Capture the cell that displays the provided text and extract its (x, y) central coordinate. 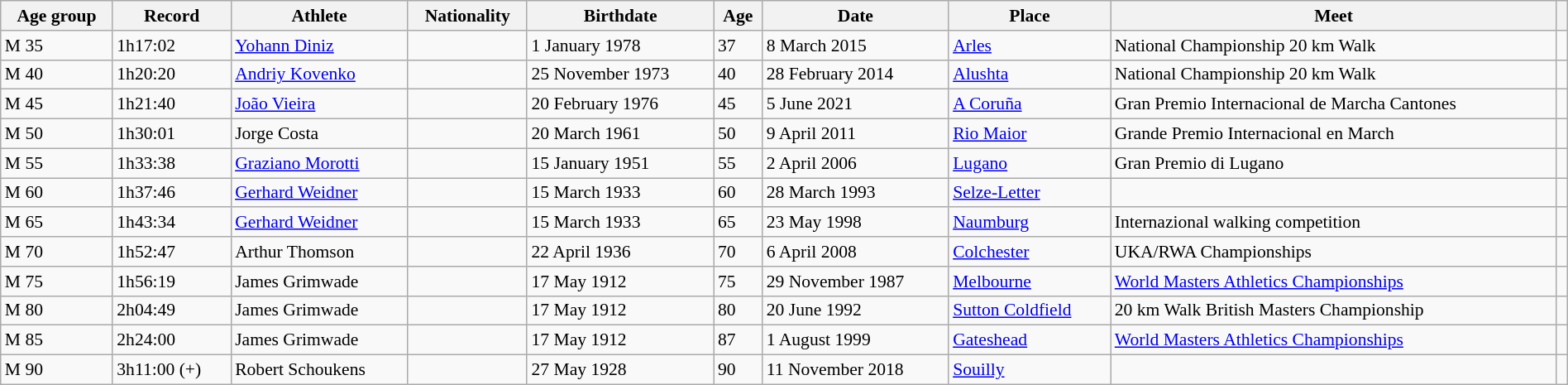
Sutton Coldfield (1030, 310)
20 February 1976 (620, 104)
9 April 2011 (855, 134)
Souilly (1030, 370)
Nationality (467, 16)
20 June 1992 (855, 310)
A Coruña (1030, 104)
M 45 (57, 104)
M 70 (57, 252)
70 (738, 252)
M 55 (57, 163)
15 January 1951 (620, 163)
29 November 1987 (855, 282)
Lugano (1030, 163)
1h43:34 (172, 223)
2 April 2006 (855, 163)
1 August 1999 (855, 340)
3h11:00 (+) (172, 370)
M 85 (57, 340)
37 (738, 46)
M 90 (57, 370)
1h30:01 (172, 134)
Meet (1334, 16)
20 March 1961 (620, 134)
Colchester (1030, 252)
1h52:47 (172, 252)
Andriy Kovenko (319, 75)
Birthdate (620, 16)
Gran Premio Internacional de Marcha Cantones (1334, 104)
Arles (1030, 46)
Arthur Thomson (319, 252)
40 (738, 75)
45 (738, 104)
Place (1030, 16)
22 April 1936 (620, 252)
2h04:49 (172, 310)
Age (738, 16)
8 March 2015 (855, 46)
M 75 (57, 282)
M 40 (57, 75)
28 February 2014 (855, 75)
Athlete (319, 16)
1h21:40 (172, 104)
Age group (57, 16)
65 (738, 223)
Gateshead (1030, 340)
87 (738, 340)
João Vieira (319, 104)
Rio Maior (1030, 134)
Graziano Morotti (319, 163)
25 November 1973 (620, 75)
Yohann Diniz (319, 46)
60 (738, 193)
Robert Schoukens (319, 370)
Selze-Letter (1030, 193)
50 (738, 134)
20 km Walk British Masters Championship (1334, 310)
90 (738, 370)
M 35 (57, 46)
Gran Premio di Lugano (1334, 163)
23 May 1998 (855, 223)
1h37:46 (172, 193)
M 50 (57, 134)
6 April 2008 (855, 252)
5 June 2021 (855, 104)
27 May 1928 (620, 370)
UKA/RWA Championships (1334, 252)
55 (738, 163)
Melbourne (1030, 282)
80 (738, 310)
Jorge Costa (319, 134)
75 (738, 282)
1h56:19 (172, 282)
M 60 (57, 193)
Grande Premio Internacional en March (1334, 134)
28 March 1993 (855, 193)
Alushta (1030, 75)
1h20:20 (172, 75)
1 January 1978 (620, 46)
1h33:38 (172, 163)
M 65 (57, 223)
Internazional walking competition (1334, 223)
M 80 (57, 310)
1h17:02 (172, 46)
Record (172, 16)
2h24:00 (172, 340)
Naumburg (1030, 223)
Date (855, 16)
11 November 2018 (855, 370)
